For the text-containing cell, return its midpoint in [X, Y] coordinate format. 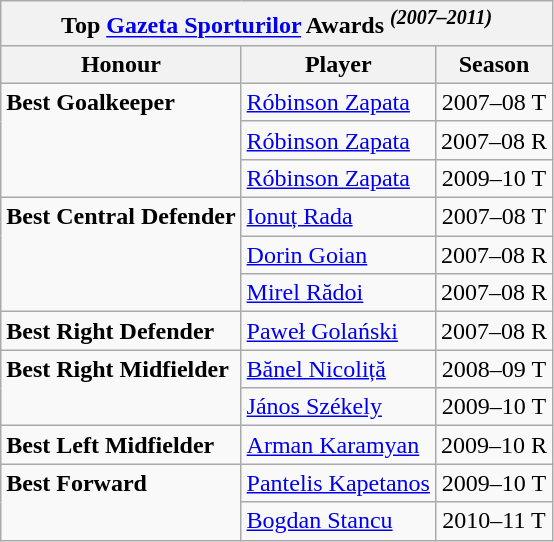
2010–11 T [494, 521]
Best Right Midfielder [121, 388]
Season [494, 64]
Best Forward [121, 502]
Ionuț Rada [338, 217]
Best Right Defender [121, 331]
Bănel Nicoliță [338, 369]
Player [338, 64]
Best Central Defender [121, 255]
Dorin Goian [338, 255]
Pantelis Kapetanos [338, 483]
Paweł Golański [338, 331]
Best Goalkeeper [121, 140]
Arman Karamyan [338, 445]
Top Gazeta Sporturilor Awards (2007–2011) [277, 24]
Honour [121, 64]
2008–09 T [494, 369]
2009–10 R [494, 445]
Bogdan Stancu [338, 521]
Best Left Midfielder [121, 445]
János Székely [338, 407]
Mirel Rădoi [338, 293]
